Return the [X, Y] coordinate for the center point of the cell that contains the specified text.  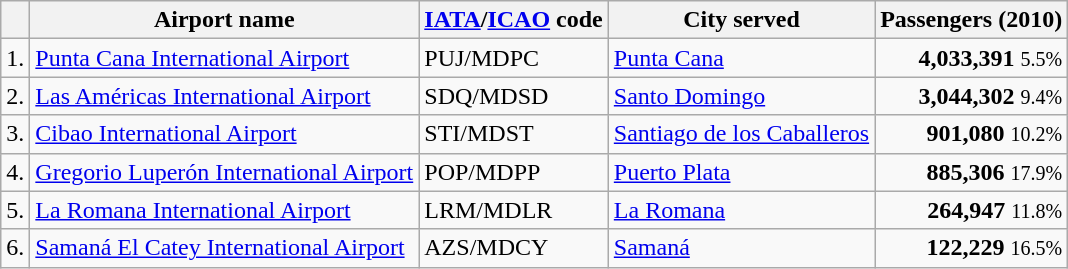
Santiago de los Caballeros [741, 134]
4,033,391 5.5% [972, 58]
STI/MDST [514, 134]
Airport name [224, 20]
3. [16, 134]
885,306 17.9% [972, 172]
3,044,302 9.4% [972, 96]
POP/MDPP [514, 172]
Passengers (2010) [972, 20]
IATA/ICAO code [514, 20]
SDQ/MDSD [514, 96]
La Romana International Airport [224, 210]
Cibao International Airport [224, 134]
Santo Domingo [741, 96]
PUJ/MDPC [514, 58]
Samaná El Catey International Airport [224, 248]
LRM/MDLR [514, 210]
122,229 16.5% [972, 248]
901,080 10.2% [972, 134]
Punta Cana International Airport [224, 58]
AZS/MDCY [514, 248]
Samaná [741, 248]
264,947 11.8% [972, 210]
2. [16, 96]
4. [16, 172]
Gregorio Luperón International Airport [224, 172]
6. [16, 248]
1. [16, 58]
La Romana [741, 210]
5. [16, 210]
Punta Cana [741, 58]
Puerto Plata [741, 172]
Las Américas International Airport [224, 96]
City served [741, 20]
